From the cell containing the given text, extract its center point as (X, Y) coordinate. 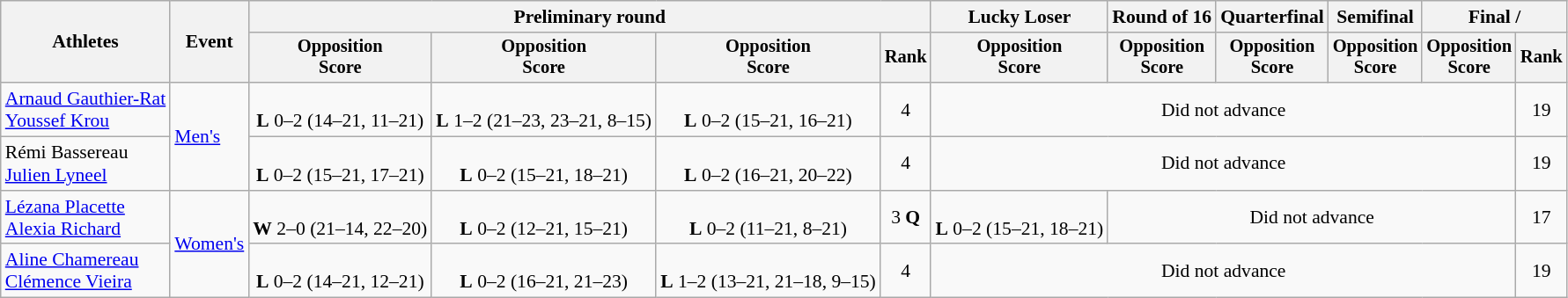
Quarterfinal (1272, 17)
3 Q (906, 218)
W 2–0 (21–14, 22–20) (340, 218)
L 1–2 (13–21, 21–18, 9–15) (768, 271)
L 0–2 (15–21, 17–21) (340, 164)
Lézana PlacetteAlexia Richard (86, 218)
L 1–2 (21–23, 23–21, 8–15) (544, 109)
Men's (210, 136)
Final / (1494, 17)
L 0–2 (11–21, 8–21) (768, 218)
L 0–2 (14–21, 12–21) (340, 271)
17 (1542, 218)
Semifinal (1375, 17)
L 0–2 (16–21, 21–23) (544, 271)
Athletes (86, 42)
Aline ChamereauClémence Vieira (86, 271)
Women's (210, 244)
Arnaud Gauthier-RatYoussef Krou (86, 109)
Lucky Loser (1020, 17)
L 0–2 (12–21, 15–21) (544, 218)
L 0–2 (15–21, 16–21) (768, 109)
Round of 16 (1162, 17)
Event (210, 42)
Rémi BassereauJulien Lyneel (86, 164)
L 0–2 (16–21, 20–22) (768, 164)
Preliminary round (590, 17)
L 0–2 (14–21, 11–21) (340, 109)
